Output the (X, Y) coordinate of the center of the cell containing the given text.  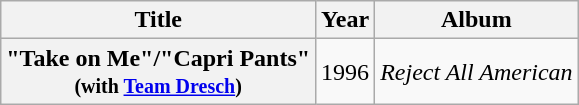
1996 (346, 72)
Reject All American (476, 72)
Year (346, 20)
"Take on Me"/"Capri Pants"(with Team Dresch) (158, 72)
Title (158, 20)
Album (476, 20)
